Output the [x, y] coordinate of the center of the cell containing the given text.  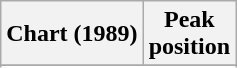
Peakposition [189, 34]
Chart (1989) [72, 34]
